For the text-containing cell, return its midpoint in [x, y] coordinate format. 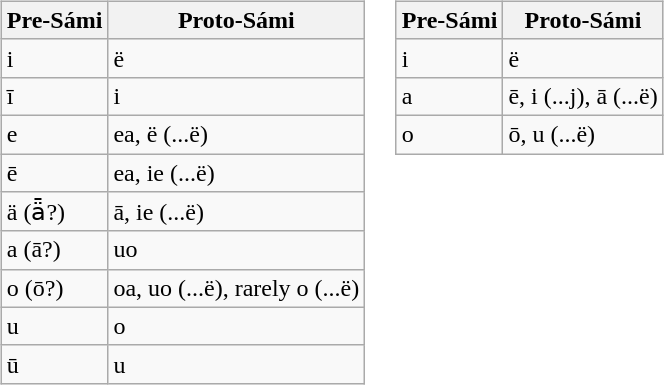
ē [54, 173]
ä (ǟ?) [54, 212]
e [54, 134]
ea, ë (...ë) [236, 134]
oa, uo (...ë), rarely o (...ë) [236, 288]
ū [54, 364]
ē, i (...j), ā (...ë) [583, 96]
ī [54, 96]
ā, ie (...ë) [236, 212]
o (ō?) [54, 288]
a (ā?) [54, 250]
ea, ie (...ë) [236, 173]
uo [236, 250]
a [450, 96]
ō, u (...ë) [583, 134]
